Determine the [x, y] coordinate at the center of the cell enclosing the given text.  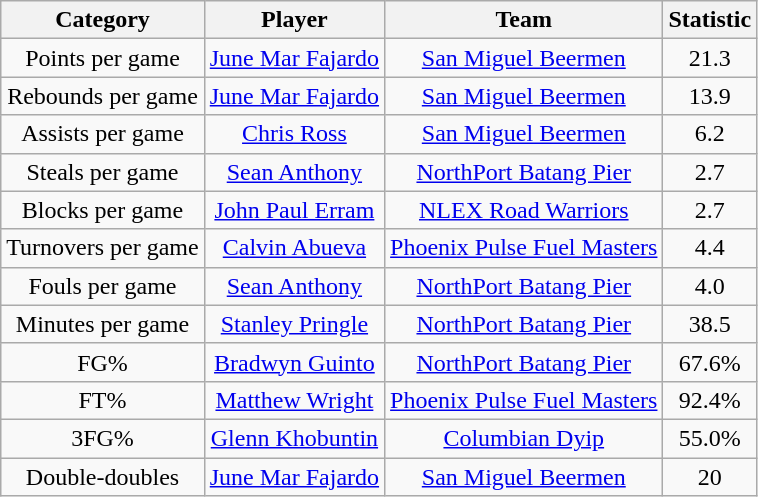
Statistic [710, 20]
FT% [102, 400]
6.2 [710, 134]
Rebounds per game [102, 96]
67.6% [710, 362]
Stanley Pringle [294, 324]
Player [294, 20]
21.3 [710, 58]
Matthew Wright [294, 400]
Assists per game [102, 134]
13.9 [710, 96]
Chris Ross [294, 134]
20 [710, 477]
Steals per game [102, 172]
Bradwyn Guinto [294, 362]
FG% [102, 362]
Glenn Khobuntin [294, 438]
55.0% [710, 438]
Turnovers per game [102, 248]
4.0 [710, 286]
NLEX Road Warriors [524, 210]
Points per game [102, 58]
Blocks per game [102, 210]
Category [102, 20]
38.5 [710, 324]
Fouls per game [102, 286]
John Paul Erram [294, 210]
3FG% [102, 438]
Double-doubles [102, 477]
Minutes per game [102, 324]
Calvin Abueva [294, 248]
Team [524, 20]
Columbian Dyip [524, 438]
92.4% [710, 400]
4.4 [710, 248]
